Search for the cell housing the specified text and yield its (X, Y) center coordinate. 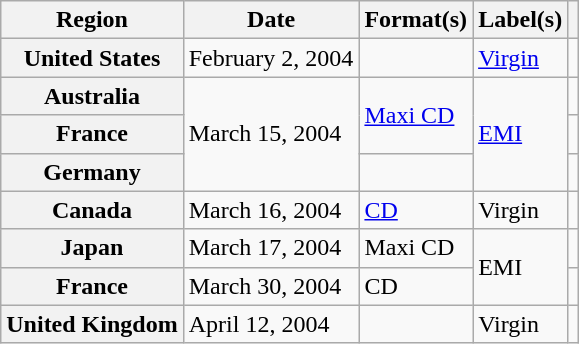
Japan (92, 248)
United Kingdom (92, 324)
Label(s) (520, 20)
Date (271, 20)
March 15, 2004 (271, 134)
March 16, 2004 (271, 210)
Format(s) (416, 20)
April 12, 2004 (271, 324)
March 30, 2004 (271, 286)
February 2, 2004 (271, 58)
Germany (92, 172)
Australia (92, 96)
Canada (92, 210)
United States (92, 58)
March 17, 2004 (271, 248)
Region (92, 20)
